Output the [X, Y] coordinate of the center of the cell containing the given text.  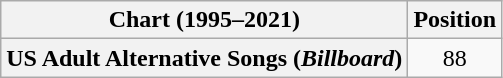
Position [455, 20]
88 [455, 58]
US Adult Alternative Songs (Billboard) [204, 58]
Chart (1995–2021) [204, 20]
